Provide the (X, Y) coordinate of the cell's center where the given text is located.  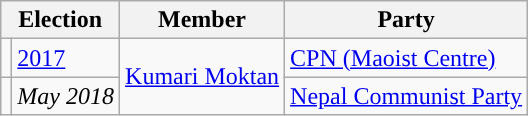
2017 (66, 58)
Nepal Communist Party (406, 96)
May 2018 (66, 96)
Party (406, 20)
CPN (Maoist Centre) (406, 58)
Kumari Moktan (202, 77)
Election (60, 20)
Member (202, 20)
